Identify which cell holds the provided text, then report its [X, Y] central coordinate. 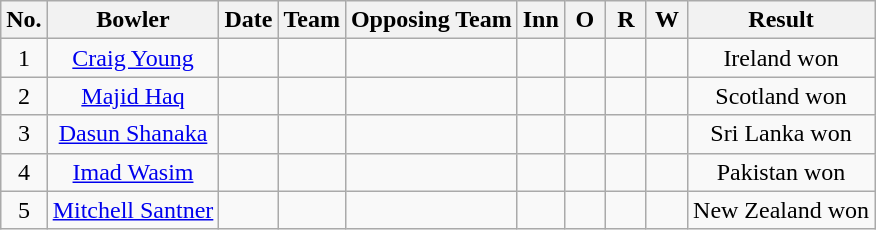
Majid Haq [133, 96]
Result [782, 20]
Scotland won [782, 96]
Craig Young [133, 58]
4 [24, 172]
Team [312, 20]
Pakistan won [782, 172]
Date [248, 20]
5 [24, 210]
Ireland won [782, 58]
R [626, 20]
New Zealand won [782, 210]
Imad Wasim [133, 172]
Mitchell Santner [133, 210]
Inn [540, 20]
W [666, 20]
Bowler [133, 20]
Opposing Team [431, 20]
Sri Lanka won [782, 134]
Dasun Shanaka [133, 134]
3 [24, 134]
O [584, 20]
2 [24, 96]
No. [24, 20]
1 [24, 58]
